Determine the (x, y) coordinate at the center of the cell enclosing the given text.  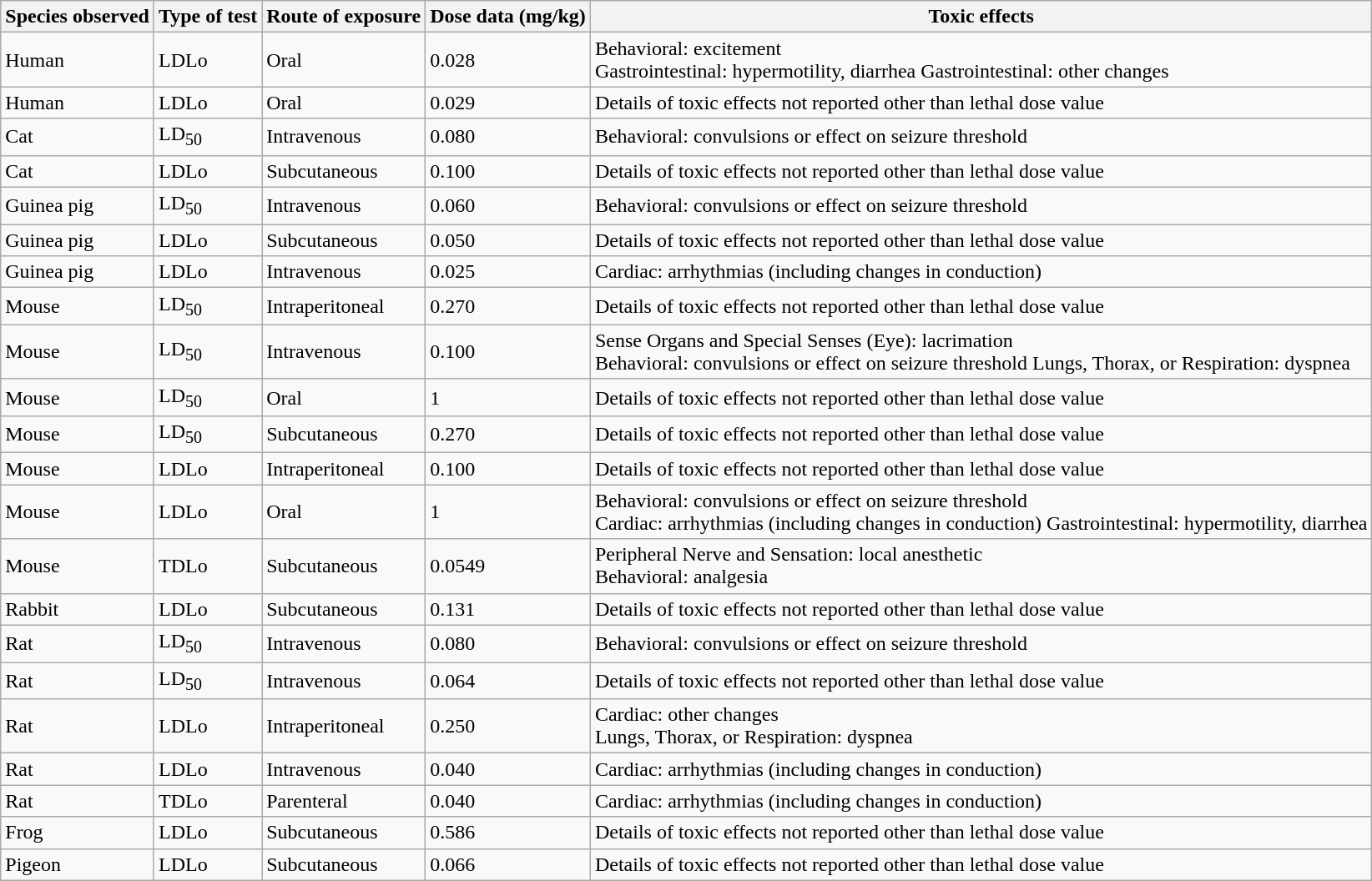
Behavioral: excitementGastrointestinal: hypermotility, diarrhea Gastrointestinal: other changes (981, 60)
0.064 (508, 681)
0.066 (508, 864)
Sense Organs and Special Senses (Eye): lacrimationBehavioral: convulsions or effect on seizure threshold Lungs, Thorax, or Respiration: dyspnea (981, 352)
0.060 (508, 205)
Rabbit (78, 609)
0.250 (508, 726)
Route of exposure (344, 17)
0.050 (508, 240)
Dose data (mg/kg) (508, 17)
Parenteral (344, 801)
0.029 (508, 103)
0.131 (508, 609)
Type of test (207, 17)
0.0549 (508, 566)
0.586 (508, 833)
Peripheral Nerve and Sensation: local anestheticBehavioral: analgesia (981, 566)
Species observed (78, 17)
0.025 (508, 272)
Cardiac: other changesLungs, Thorax, or Respiration: dyspnea (981, 726)
Toxic effects (981, 17)
Frog (78, 833)
Pigeon (78, 864)
0.028 (508, 60)
